Detect which cell encompasses the target text, then output its (x, y) center coordinate. 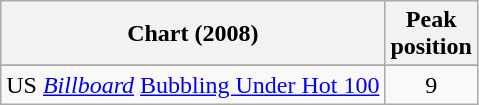
Peakposition (431, 34)
9 (431, 85)
US Billboard Bubbling Under Hot 100 (193, 85)
Chart (2008) (193, 34)
